Detect which cell encompasses the target text, then output its (X, Y) center coordinate. 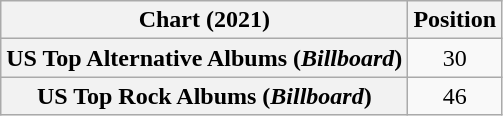
US Top Rock Albums (Billboard) (204, 96)
Chart (2021) (204, 20)
30 (455, 58)
46 (455, 96)
US Top Alternative Albums (Billboard) (204, 58)
Position (455, 20)
